Search for the cell housing the specified text and yield its [x, y] center coordinate. 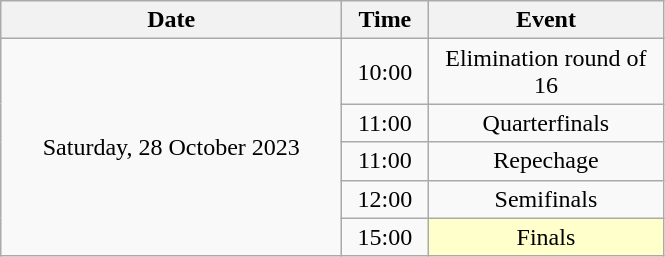
15:00 [385, 237]
Event [546, 20]
Time [385, 20]
Quarterfinals [546, 123]
Finals [546, 237]
12:00 [385, 199]
10:00 [385, 72]
Saturday, 28 October 2023 [172, 148]
Date [172, 20]
Repechage [546, 161]
Semifinals [546, 199]
Elimination round of 16 [546, 72]
